Locate the cell with the specified text and output its (X, Y) center coordinate. 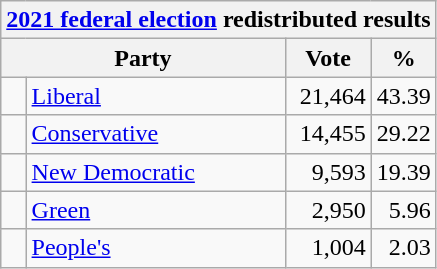
1,004 (328, 248)
43.39 (404, 96)
14,455 (328, 134)
% (404, 58)
29.22 (404, 134)
Green (156, 210)
2021 federal election redistributed results (218, 20)
9,593 (328, 172)
Liberal (156, 96)
New Democratic (156, 172)
2.03 (404, 248)
Party (143, 58)
21,464 (328, 96)
5.96 (404, 210)
People's (156, 248)
2,950 (328, 210)
19.39 (404, 172)
Conservative (156, 134)
Vote (328, 58)
